Return the (X, Y) coordinate for the center point of the cell that contains the specified text.  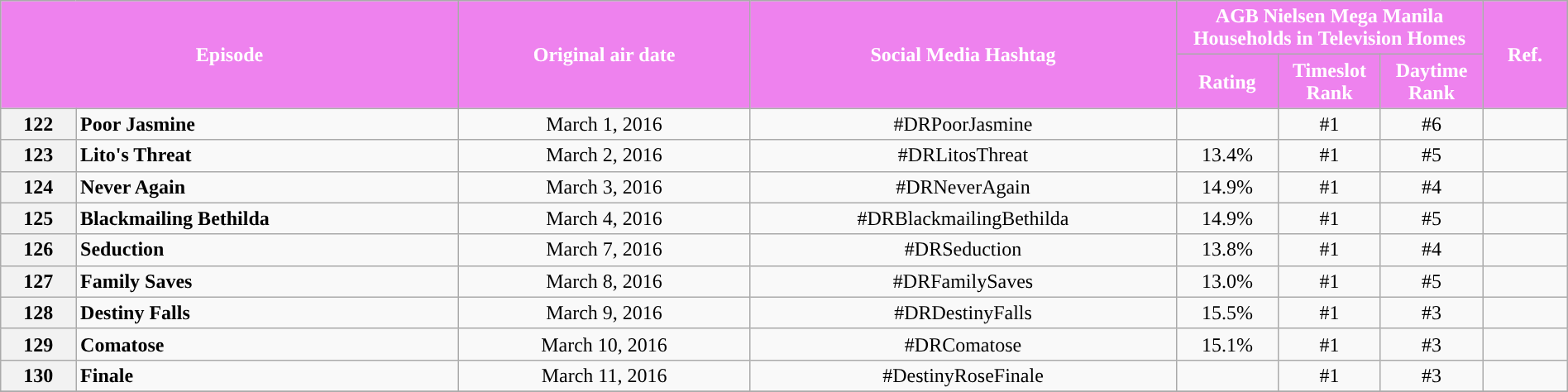
130 (38, 375)
Timeslot Rank (1330, 81)
March 4, 2016 (604, 218)
Comatose (268, 344)
Original air date (604, 55)
Social Media Hashtag (963, 55)
March 2, 2016 (604, 155)
#DRLitosThreat (963, 155)
15.5% (1227, 313)
#DRFamilySaves (963, 281)
March 8, 2016 (604, 281)
March 10, 2016 (604, 344)
March 3, 2016 (604, 187)
128 (38, 313)
13.0% (1227, 281)
#DRDestinyFalls (963, 313)
Lito's Threat (268, 155)
Rating (1227, 81)
13.8% (1227, 250)
126 (38, 250)
#DRBlackmailingBethilda (963, 218)
#DRComatose (963, 344)
AGB Nielsen Mega Manila Households in Television Homes (1330, 28)
Destiny Falls (268, 313)
#DRSeduction (963, 250)
122 (38, 124)
Episode (230, 55)
15.1% (1227, 344)
Seduction (268, 250)
13.4% (1227, 155)
123 (38, 155)
#DestinyRoseFinale (963, 375)
Never Again (268, 187)
Daytime Rank (1432, 81)
#DRNeverAgain (963, 187)
Ref. (1525, 55)
March 11, 2016 (604, 375)
March 1, 2016 (604, 124)
Finale (268, 375)
March 7, 2016 (604, 250)
124 (38, 187)
127 (38, 281)
March 9, 2016 (604, 313)
Poor Jasmine (268, 124)
Family Saves (268, 281)
125 (38, 218)
#6 (1432, 124)
Blackmailing Bethilda (268, 218)
129 (38, 344)
#DRPoorJasmine (963, 124)
